Identify which cell holds the provided text, then report its (x, y) central coordinate. 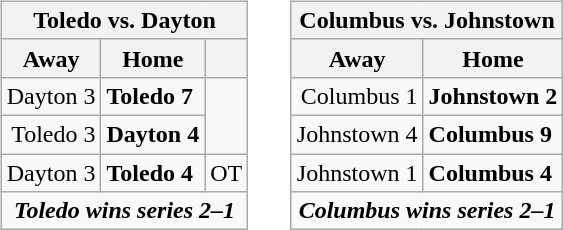
Johnstown 2 (493, 96)
Columbus wins series 2–1 (427, 211)
Columbus 4 (493, 173)
Johnstown 4 (357, 134)
Toledo wins series 2–1 (124, 211)
OT (226, 173)
Johnstown 1 (357, 173)
Toledo vs. Dayton (124, 20)
Dayton 4 (153, 134)
Toledo 3 (51, 134)
Toledo 7 (153, 96)
Columbus vs. Johnstown (427, 20)
Toledo 4 (153, 173)
Columbus 9 (493, 134)
Columbus 1 (357, 96)
